Pinpoint the cell where the given text exists, returning its [x, y] midpoint coordinate. 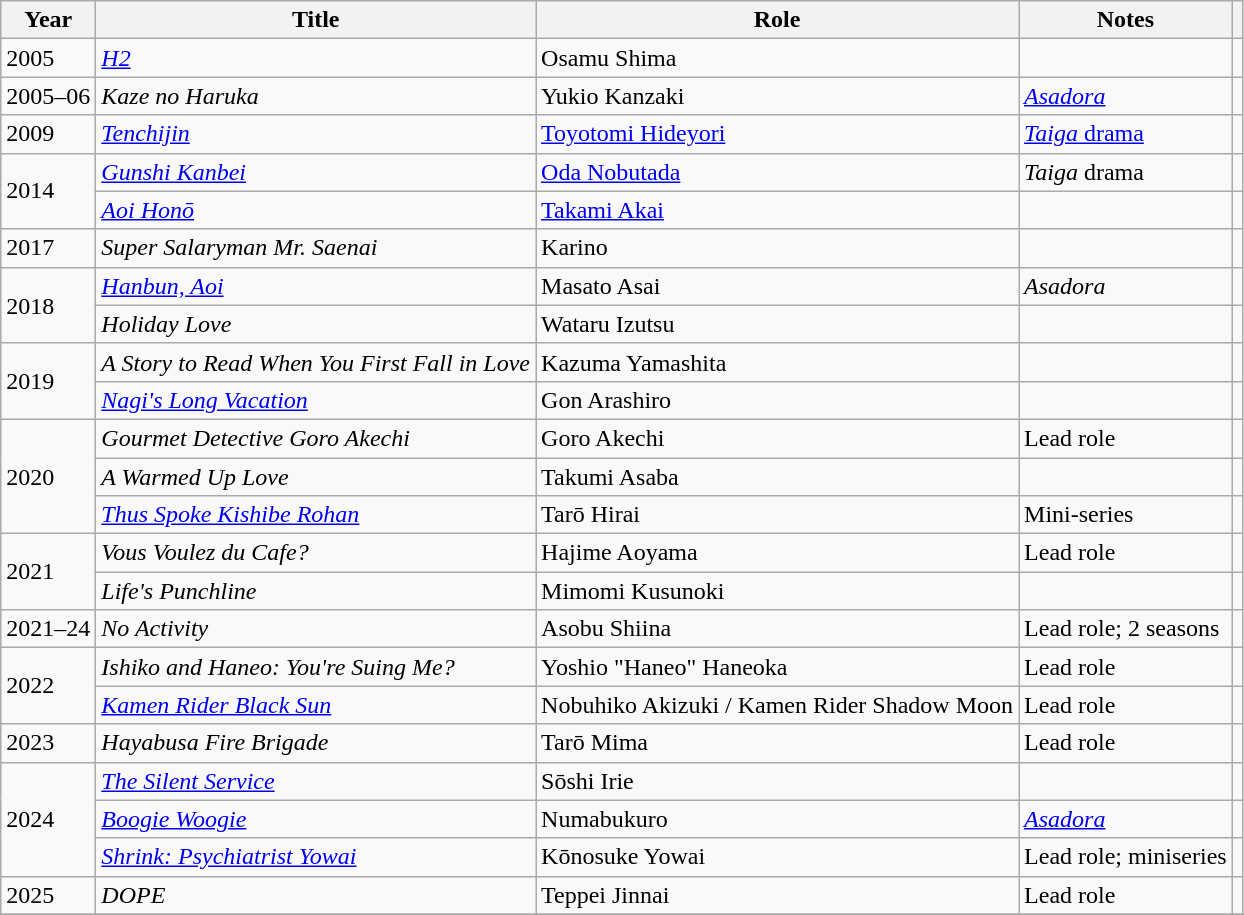
Notes [1126, 20]
Kaze no Haruka [316, 96]
Takami Akai [778, 210]
Yukio Kanzaki [778, 96]
Takumi Asaba [778, 477]
Hanbun, Aoi [316, 286]
Yoshio "Haneo" Haneoka [778, 667]
Title [316, 20]
Numabukuro [778, 819]
Nobuhiko Akizuki / Kamen Rider Shadow Moon [778, 705]
Super Salaryman Mr. Saenai [316, 248]
No Activity [316, 629]
2024 [48, 819]
Kamen Rider Black Sun [316, 705]
Karino [778, 248]
2021 [48, 572]
A Story to Read When You First Fall in Love [316, 362]
Tenchijin [316, 134]
Masato Asai [778, 286]
Mini-series [1126, 515]
2019 [48, 381]
Oda Nobutada [778, 172]
Hayabusa Fire Brigade [316, 743]
2020 [48, 476]
2022 [48, 686]
Holiday Love [316, 324]
Gon Arashiro [778, 400]
Kazuma Yamashita [778, 362]
2005 [48, 58]
Gourmet Detective Goro Akechi [316, 438]
Lead role; 2 seasons [1126, 629]
2014 [48, 191]
2023 [48, 743]
Ishiko and Haneo: You're Suing Me? [316, 667]
The Silent Service [316, 781]
2025 [48, 895]
Hajime Aoyama [778, 553]
Aoi Honō [316, 210]
Nagi's Long Vacation [316, 400]
2021–24 [48, 629]
Mimomi Kusunoki [778, 591]
Vous Voulez du Cafe? [316, 553]
Role [778, 20]
Goro Akechi [778, 438]
Lead role; miniseries [1126, 857]
Sōshi Irie [778, 781]
A Warmed Up Love [316, 477]
2018 [48, 305]
2009 [48, 134]
Tarō Hirai [778, 515]
DOPE [316, 895]
H2 [316, 58]
Thus Spoke Kishibe Rohan [316, 515]
Osamu Shima [778, 58]
Shrink: Psychiatrist Yowai [316, 857]
Toyotomi Hideyori [778, 134]
Life's Punchline [316, 591]
2017 [48, 248]
Asobu Shiina [778, 629]
Tarō Mima [778, 743]
Boogie Woogie [316, 819]
Teppei Jinnai [778, 895]
Kōnosuke Yowai [778, 857]
Wataru Izutsu [778, 324]
Gunshi Kanbei [316, 172]
2005–06 [48, 96]
Year [48, 20]
